Search for the cell housing the specified text and yield its (X, Y) center coordinate. 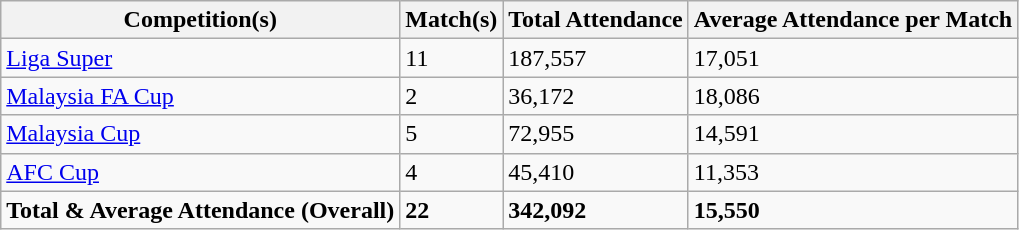
Malaysia Cup (200, 134)
AFC Cup (200, 172)
36,172 (596, 96)
5 (452, 134)
11,353 (852, 172)
Match(s) (452, 20)
45,410 (596, 172)
22 (452, 210)
18,086 (852, 96)
Total & Average Attendance (Overall) (200, 210)
14,591 (852, 134)
Competition(s) (200, 20)
Average Attendance per Match (852, 20)
Malaysia FA Cup (200, 96)
17,051 (852, 58)
72,955 (596, 134)
Liga Super (200, 58)
187,557 (596, 58)
2 (452, 96)
11 (452, 58)
15,550 (852, 210)
342,092 (596, 210)
Total Attendance (596, 20)
4 (452, 172)
